Return [X, Y] of the center of cell containing provided text 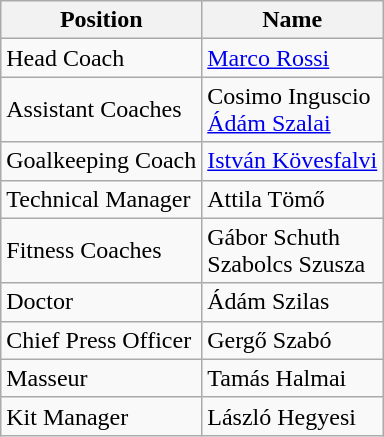
Tamás Halmai [292, 378]
Position [102, 20]
Name [292, 20]
Ádám Szilas [292, 302]
Assistant Coaches [102, 110]
Attila Tömő [292, 199]
István Kövesfalvi [292, 161]
Doctor [102, 302]
Kit Manager [102, 416]
Cosimo Inguscio Ádám Szalai [292, 110]
László Hegyesi [292, 416]
Gábor Schuth Szabolcs Szusza [292, 250]
Chief Press Officer [102, 340]
Gergő Szabó [292, 340]
Goalkeeping Coach [102, 161]
Marco Rossi [292, 58]
Fitness Coaches [102, 250]
Masseur [102, 378]
Technical Manager [102, 199]
Head Coach [102, 58]
